Locate the cell with the specified text and output its (x, y) center coordinate. 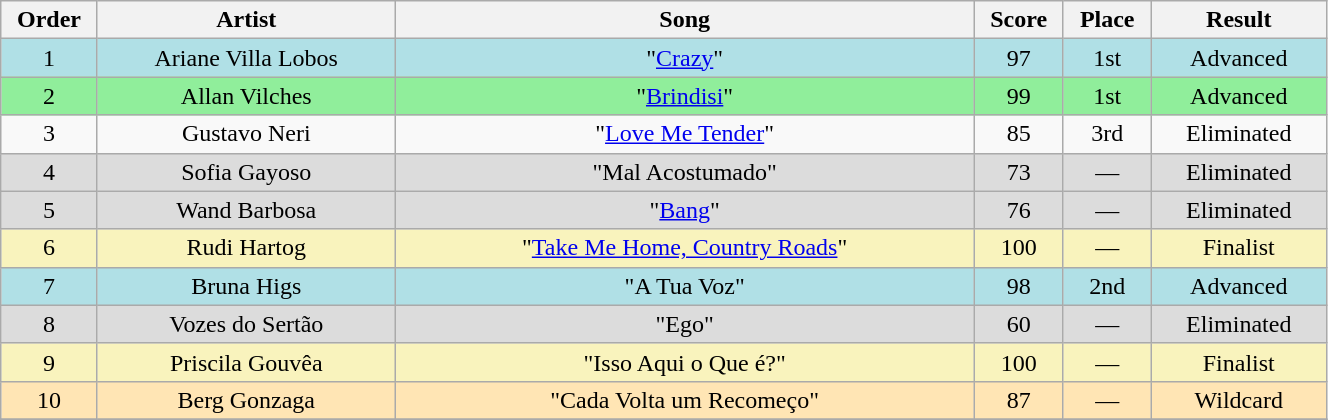
6 (49, 248)
87 (1018, 400)
Order (49, 20)
97 (1018, 58)
5 (49, 210)
"Ego" (684, 324)
"Cada Volta um Recomeço" (684, 400)
"Take Me Home, Country Roads" (684, 248)
Rudi Hartog (246, 248)
Song (684, 20)
Wand Barbosa (246, 210)
Vozes do Sertão (246, 324)
99 (1018, 96)
60 (1018, 324)
"Bang" (684, 210)
7 (49, 286)
Wildcard (1238, 400)
Sofia Gayoso (246, 172)
"Isso Aqui o Que é?" (684, 362)
Place (1107, 20)
98 (1018, 286)
3rd (1107, 134)
Berg Gonzaga (246, 400)
Gustavo Neri (246, 134)
Priscila Gouvêa (246, 362)
"Brindisi" (684, 96)
9 (49, 362)
76 (1018, 210)
10 (49, 400)
4 (49, 172)
"Love Me Tender" (684, 134)
Score (1018, 20)
"Crazy" (684, 58)
2 (49, 96)
85 (1018, 134)
1 (49, 58)
Artist (246, 20)
Ariane Villa Lobos (246, 58)
2nd (1107, 286)
73 (1018, 172)
Allan Vilches (246, 96)
3 (49, 134)
"Mal Acostumado" (684, 172)
Result (1238, 20)
Bruna Higs (246, 286)
"A Tua Voz" (684, 286)
8 (49, 324)
